Find where the given text appears and provide that cell's center as [x, y] coordinate. 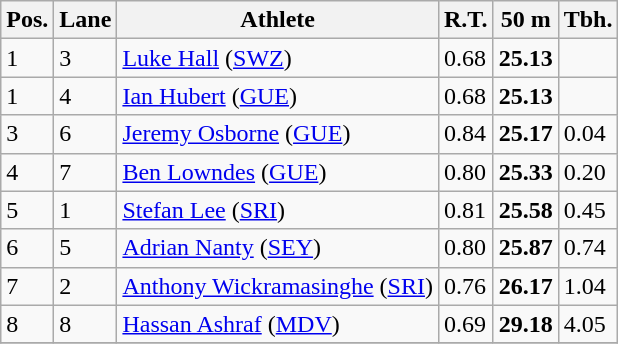
Stefan Lee (SRI) [278, 210]
0.74 [588, 248]
Tbh. [588, 20]
0.76 [466, 286]
Athlete [278, 20]
Ian Hubert (GUE) [278, 96]
Pos. [28, 20]
25.87 [526, 248]
2 [86, 286]
29.18 [526, 324]
Ben Lowndes (GUE) [278, 172]
Lane [86, 20]
Luke Hall (SWZ) [278, 58]
0.04 [588, 134]
4.05 [588, 324]
1.04 [588, 286]
Anthony Wickramasinghe (SRI) [278, 286]
Jeremy Osborne (GUE) [278, 134]
0.81 [466, 210]
26.17 [526, 286]
Hassan Ashraf (MDV) [278, 324]
50 m [526, 20]
25.58 [526, 210]
0.20 [588, 172]
Adrian Nanty (SEY) [278, 248]
0.84 [466, 134]
25.17 [526, 134]
R.T. [466, 20]
0.69 [466, 324]
25.33 [526, 172]
0.45 [588, 210]
